Locate the cell with the specified text and output its (x, y) center coordinate. 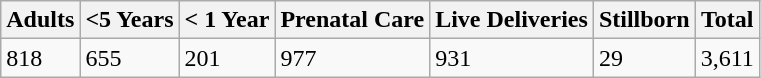
<5 Years (130, 20)
Stillborn (644, 20)
931 (512, 58)
3,611 (727, 58)
Live Deliveries (512, 20)
655 (130, 58)
818 (40, 58)
201 (227, 58)
29 (644, 58)
Total (727, 20)
Prenatal Care (352, 20)
977 (352, 58)
Adults (40, 20)
< 1 Year (227, 20)
